Extract the [X, Y] coordinate from the center of the cell holding the provided text.  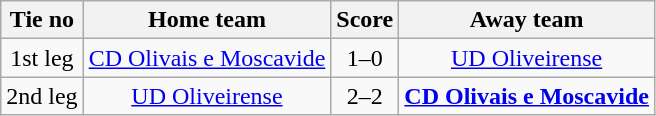
1–0 [365, 58]
Away team [527, 20]
Tie no [42, 20]
1st leg [42, 58]
2–2 [365, 96]
2nd leg [42, 96]
Home team [207, 20]
Score [365, 20]
